For the text-containing cell, return its midpoint in (X, Y) coordinate format. 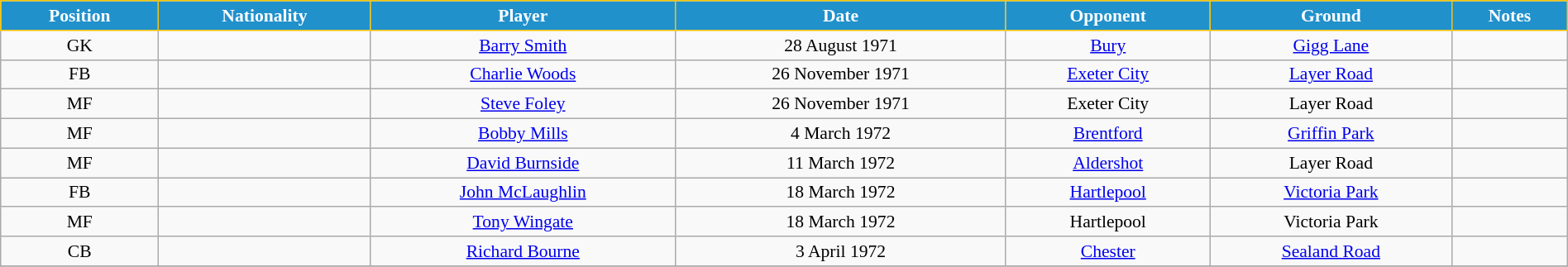
3 April 1972 (841, 251)
Steve Foley (523, 104)
Bury (1108, 45)
Player (523, 16)
John McLaughlin (523, 193)
Notes (1510, 16)
Aldershot (1108, 163)
Tony Wingate (523, 222)
28 August 1971 (841, 45)
David Burnside (523, 163)
Gigg Lane (1331, 45)
Sealand Road (1331, 251)
Charlie Woods (523, 74)
11 March 1972 (841, 163)
Ground (1331, 16)
Chester (1108, 251)
GK (79, 45)
Date (841, 16)
Richard Bourne (523, 251)
Opponent (1108, 16)
Bobby Mills (523, 134)
Barry Smith (523, 45)
4 March 1972 (841, 134)
Nationality (265, 16)
CB (79, 251)
Griffin Park (1331, 134)
Position (79, 16)
Brentford (1108, 134)
